Search for the cell housing the specified text and yield its [x, y] center coordinate. 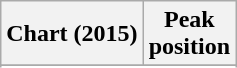
Chart (2015) [72, 34]
Peakposition [189, 34]
